Scan for the cell matching the given text and deliver its (x, y) coordinate at center. 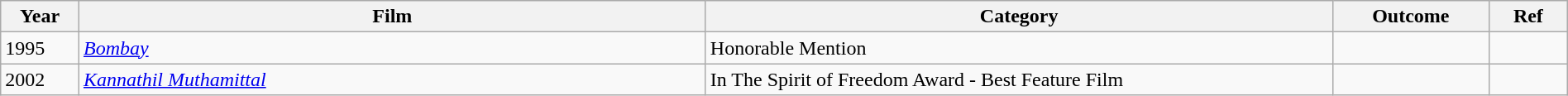
Kannathil Muthamittal (392, 79)
Ref (1528, 17)
Category (1019, 17)
Outcome (1411, 17)
1995 (40, 48)
Year (40, 17)
Film (392, 17)
Bombay (392, 48)
2002 (40, 79)
In The Spirit of Freedom Award - Best Feature Film (1019, 79)
Honorable Mention (1019, 48)
